Capture the cell that displays the provided text and extract its [X, Y] central coordinate. 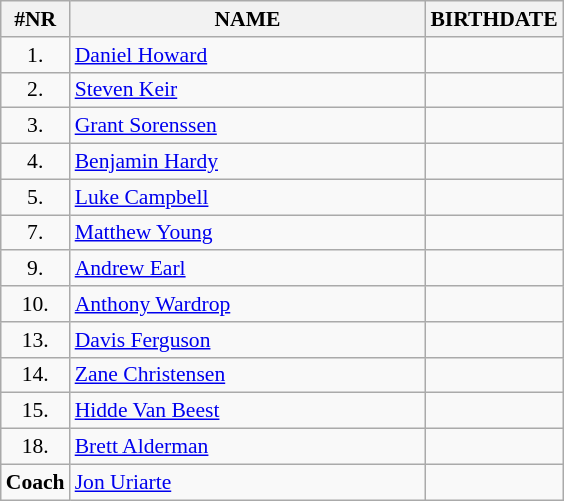
Benjamin Hardy [248, 162]
15. [36, 411]
10. [36, 304]
3. [36, 126]
Jon Uriarte [248, 482]
Grant Sorenssen [248, 126]
Andrew Earl [248, 269]
Coach [36, 482]
18. [36, 447]
2. [36, 90]
Steven Keir [248, 90]
Daniel Howard [248, 55]
14. [36, 375]
7. [36, 233]
1. [36, 55]
5. [36, 197]
Brett Alderman [248, 447]
NAME [248, 19]
#NR [36, 19]
Hidde Van Beest [248, 411]
Davis Ferguson [248, 340]
13. [36, 340]
Zane Christensen [248, 375]
4. [36, 162]
BIRTHDATE [494, 19]
Anthony Wardrop [248, 304]
9. [36, 269]
Luke Campbell [248, 197]
Matthew Young [248, 233]
